Scan for the cell matching the given text and deliver its [X, Y] coordinate at center. 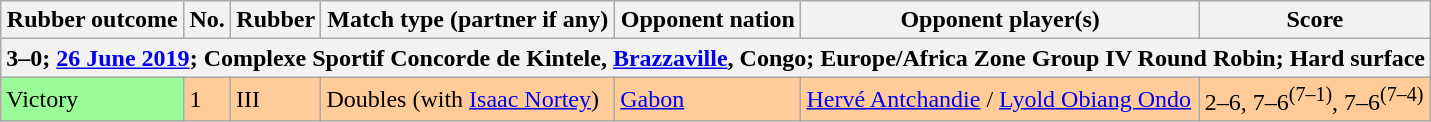
Rubber outcome [92, 20]
1 [208, 100]
Victory [92, 100]
Opponent player(s) [1000, 20]
Gabon [708, 100]
No. [208, 20]
2–6, 7–6(7–1), 7–6(7–4) [1314, 100]
Score [1314, 20]
Doubles (with Isaac Nortey) [468, 100]
Match type (partner if any) [468, 20]
III [276, 100]
Hervé Antchandie / Lyold Obiang Ondo [1000, 100]
Opponent nation [708, 20]
Rubber [276, 20]
3–0; 26 June 2019; Complexe Sportif Concorde de Kintele, Brazzaville, Congo; Europe/Africa Zone Group IV Round Robin; Hard surface [716, 58]
